Scan for the cell matching the given text and deliver its [x, y] coordinate at center. 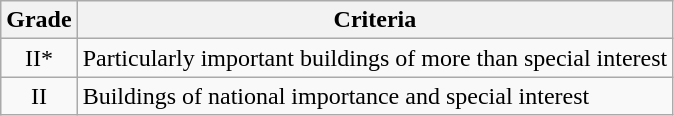
Criteria [375, 20]
Grade [39, 20]
II [39, 96]
Particularly important buildings of more than special interest [375, 58]
II* [39, 58]
Buildings of national importance and special interest [375, 96]
